Extract the [X, Y] coordinate from the center of the cell holding the provided text.  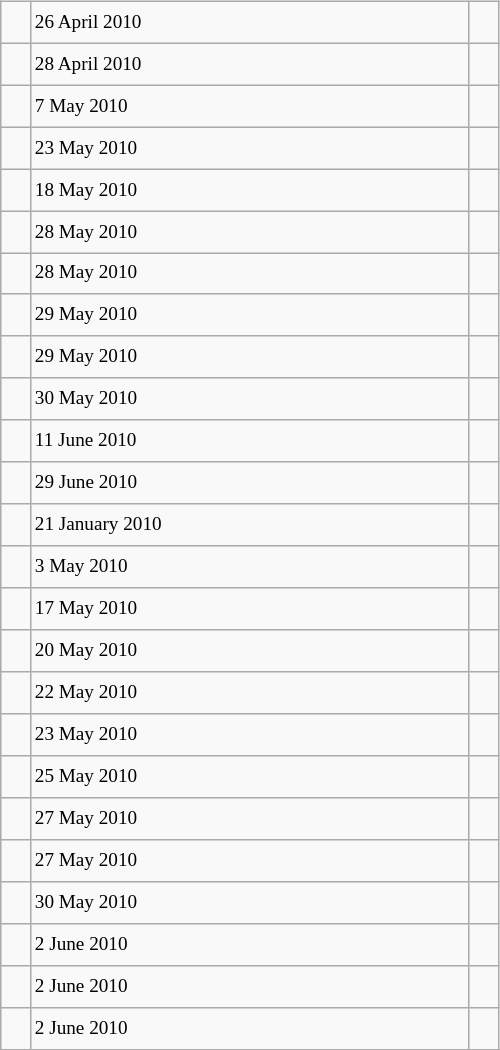
20 May 2010 [250, 651]
22 May 2010 [250, 693]
25 May 2010 [250, 777]
3 May 2010 [250, 567]
18 May 2010 [250, 190]
28 April 2010 [250, 64]
29 June 2010 [250, 483]
17 May 2010 [250, 609]
26 April 2010 [250, 22]
11 June 2010 [250, 441]
7 May 2010 [250, 106]
21 January 2010 [250, 525]
